Return [X, Y] of the center of cell containing provided text 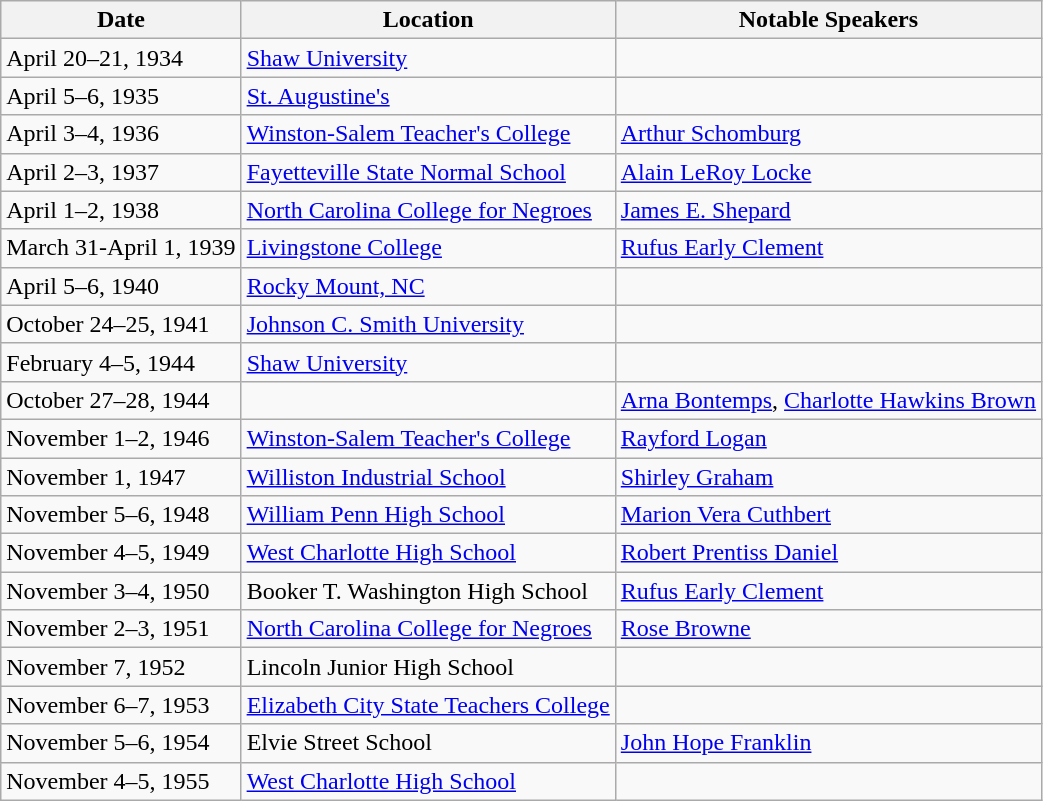
November 4–5, 1955 [121, 781]
Johnson C. Smith University [428, 324]
October 27–28, 1944 [121, 400]
William Penn High School [428, 515]
Notable Speakers [828, 20]
November 1–2, 1946 [121, 438]
April 5–6, 1940 [121, 286]
April 5–6, 1935 [121, 96]
Rayford Logan [828, 438]
James E. Shepard [828, 210]
November 7, 1952 [121, 667]
Rose Browne [828, 629]
Fayetteville State Normal School [428, 172]
Location [428, 20]
November 2–3, 1951 [121, 629]
Elizabeth City State Teachers College [428, 705]
November 6–7, 1953 [121, 705]
November 3–4, 1950 [121, 591]
Williston Industrial School [428, 477]
April 20–21, 1934 [121, 58]
St. Augustine's [428, 96]
Arthur Schomburg [828, 134]
November 5–6, 1954 [121, 743]
April 2–3, 1937 [121, 172]
Rocky Mount, NC [428, 286]
Arna Bontemps, Charlotte Hawkins Brown [828, 400]
March 31-April 1, 1939 [121, 248]
April 3–4, 1936 [121, 134]
Booker T. Washington High School [428, 591]
Marion Vera Cuthbert [828, 515]
November 1, 1947 [121, 477]
Robert Prentiss Daniel [828, 553]
Livingstone College [428, 248]
Alain LeRoy Locke [828, 172]
Elvie Street School [428, 743]
Shirley Graham [828, 477]
Date [121, 20]
October 24–25, 1941 [121, 324]
Lincoln Junior High School [428, 667]
November 5–6, 1948 [121, 515]
John Hope Franklin [828, 743]
April 1–2, 1938 [121, 210]
February 4–5, 1944 [121, 362]
November 4–5, 1949 [121, 553]
